Determine the (X, Y) coordinate at the center of the cell enclosing the given text.  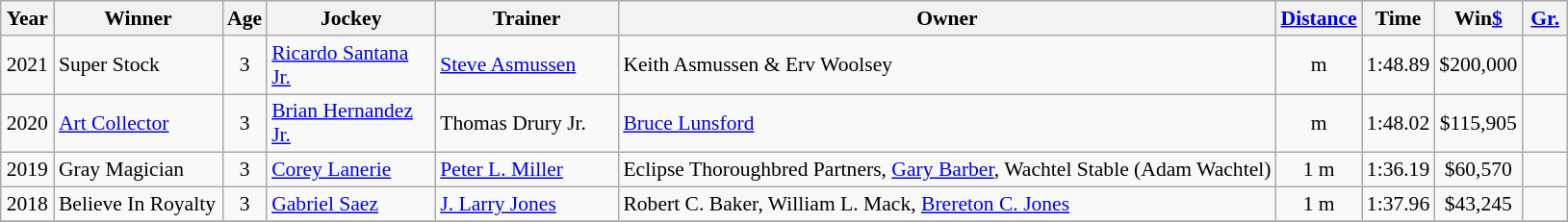
Year (27, 18)
Thomas Drury Jr. (527, 123)
$200,000 (1478, 65)
Winner (139, 18)
Steve Asmussen (527, 65)
2018 (27, 205)
Gray Magician (139, 170)
Super Stock (139, 65)
Gr. (1545, 18)
1:48.02 (1398, 123)
Art Collector (139, 123)
1:48.89 (1398, 65)
Believe In Royalty (139, 205)
Corey Lanerie (350, 170)
Win$ (1478, 18)
Trainer (527, 18)
Time (1398, 18)
Age (244, 18)
Bruce Lunsford (947, 123)
J. Larry Jones (527, 205)
1:36.19 (1398, 170)
2019 (27, 170)
2020 (27, 123)
$43,245 (1478, 205)
$60,570 (1478, 170)
Keith Asmussen & Erv Woolsey (947, 65)
Jockey (350, 18)
Brian Hernandez Jr. (350, 123)
1:37.96 (1398, 205)
Eclipse Thoroughbred Partners, Gary Barber, Wachtel Stable (Adam Wachtel) (947, 170)
$115,905 (1478, 123)
Gabriel Saez (350, 205)
Robert C. Baker, William L. Mack, Brereton C. Jones (947, 205)
Ricardo Santana Jr. (350, 65)
2021 (27, 65)
Peter L. Miller (527, 170)
Distance (1319, 18)
Owner (947, 18)
